For the text-containing cell, return its midpoint in [X, Y] coordinate format. 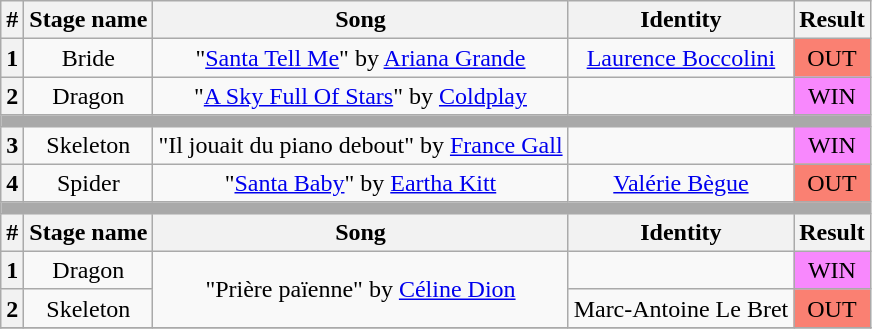
"Santa Baby" by Eartha Kitt [360, 183]
"A Sky Full Of Stars" by Coldplay [360, 96]
"Prière païenne" by Céline Dion [360, 289]
Bride [88, 58]
Valérie Bègue [681, 183]
"Il jouait du piano debout" by France Gall [360, 145]
Spider [88, 183]
Marc-Antoine Le Bret [681, 308]
4 [12, 183]
"Santa Tell Me" by Ariana Grande [360, 58]
3 [12, 145]
Laurence Boccolini [681, 58]
